Return the [x, y] coordinate for the center point of the cell that contains the specified text.  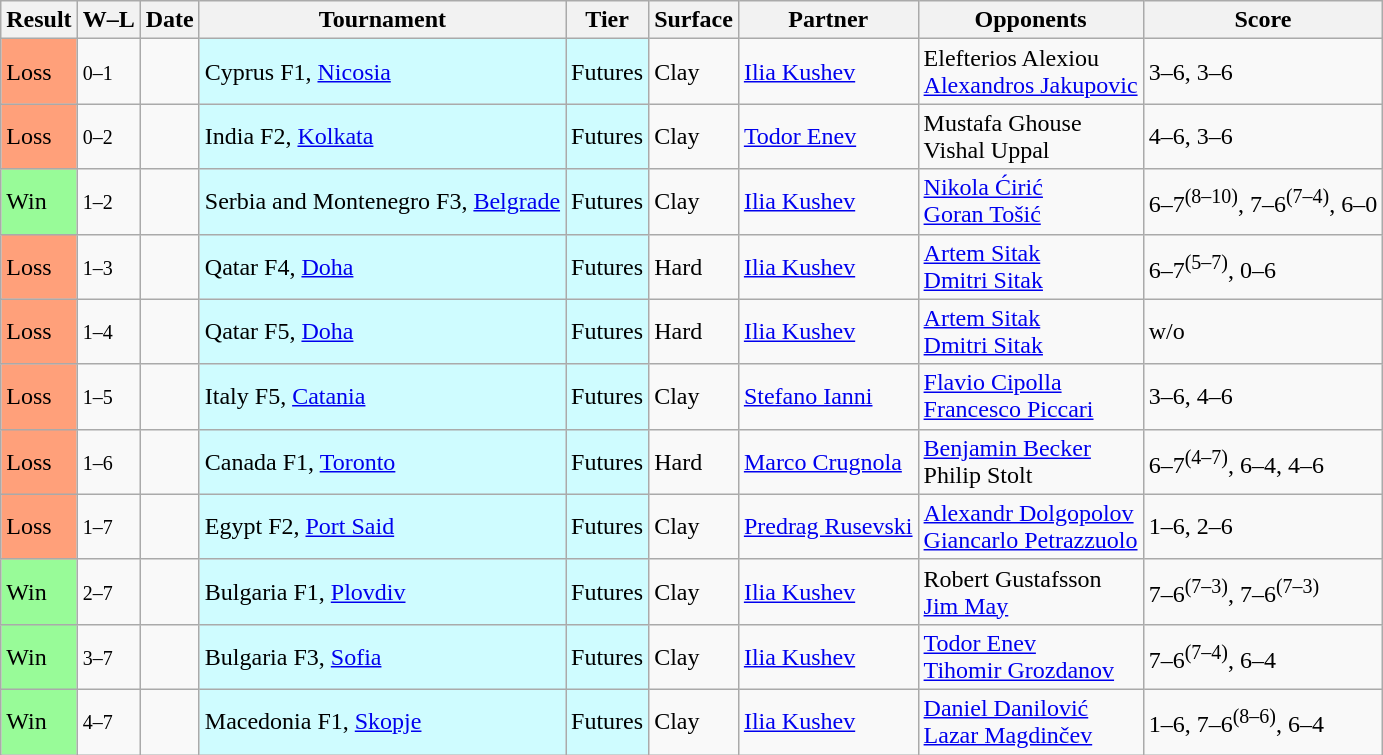
Cyprus F1, Nicosia [382, 72]
Nikola Ćirić Goran Tošić [1030, 202]
Mustafa Ghouse Vishal Uppal [1030, 136]
2–7 [108, 592]
7–6(7–4), 6–4 [1263, 656]
1–5 [108, 396]
1–6, 7–6(8–6), 6–4 [1263, 722]
Qatar F4, Doha [382, 266]
Tournament [382, 20]
0–1 [108, 72]
3–6, 4–6 [1263, 396]
1–3 [108, 266]
W–L [108, 20]
Italy F5, Catania [382, 396]
6–7(4–7), 6–4, 4–6 [1263, 462]
Egypt F2, Port Said [382, 526]
6–7(5–7), 0–6 [1263, 266]
Stefano Ianni [828, 396]
1–6 [108, 462]
w/o [1263, 332]
Todor Enev [828, 136]
0–2 [108, 136]
1–6, 2–6 [1263, 526]
Partner [828, 20]
4–6, 3–6 [1263, 136]
Alexandr Dolgopolov Giancarlo Petrazzuolo [1030, 526]
Predrag Rusevski [828, 526]
Daniel Danilović Lazar Magdinčev [1030, 722]
Bulgaria F1, Plovdiv [382, 592]
4–7 [108, 722]
Marco Crugnola [828, 462]
6–7(8–10), 7–6(7–4), 6–0 [1263, 202]
Benjamin Becker Philip Stolt [1030, 462]
1–7 [108, 526]
Date [170, 20]
1–2 [108, 202]
Canada F1, Toronto [382, 462]
1–4 [108, 332]
Result [39, 20]
3–6, 3–6 [1263, 72]
India F2, Kolkata [382, 136]
Score [1263, 20]
Surface [694, 20]
Tier [608, 20]
3–7 [108, 656]
Qatar F5, Doha [382, 332]
Macedonia F1, Skopje [382, 722]
Opponents [1030, 20]
7–6(7–3), 7–6(7–3) [1263, 592]
Serbia and Montenegro F3, Belgrade [382, 202]
Todor Enev Tihomir Grozdanov [1030, 656]
Elefterios Alexiou Alexandros Jakupovic [1030, 72]
Flavio Cipolla Francesco Piccari [1030, 396]
Bulgaria F3, Sofia [382, 656]
Robert Gustafsson Jim May [1030, 592]
